Return the (X, Y) coordinate for the center point of the cell that contains the specified text.  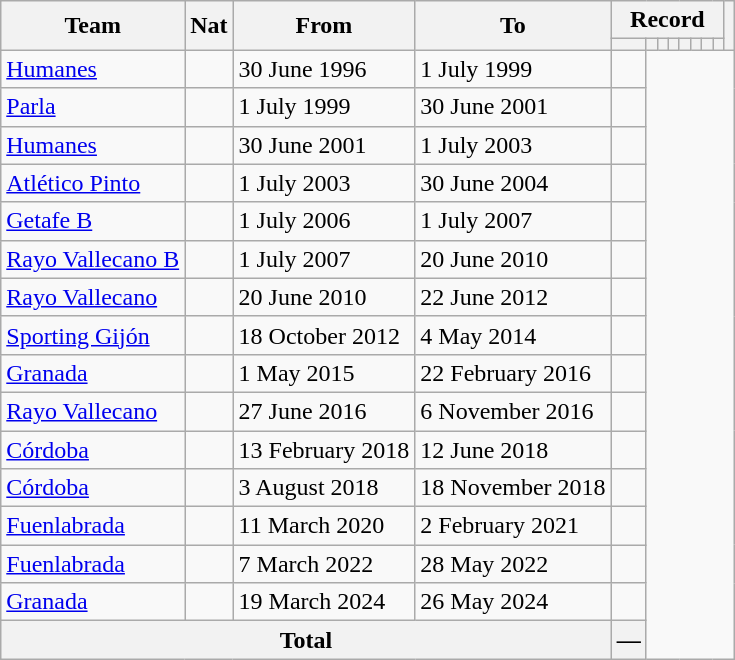
1 May 2015 (324, 373)
30 June 1996 (324, 69)
18 October 2012 (324, 335)
Getafe B (93, 221)
6 November 2016 (513, 411)
4 May 2014 (513, 335)
Rayo Vallecano B (93, 259)
18 November 2018 (513, 488)
Total (306, 640)
28 May 2022 (513, 564)
27 June 2016 (324, 411)
2 February 2021 (513, 526)
To (513, 26)
From (324, 26)
Atlético Pinto (93, 183)
Team (93, 26)
22 February 2016 (513, 373)
— (628, 640)
Record (667, 20)
22 June 2012 (513, 297)
19 March 2024 (324, 602)
Parla (93, 107)
7 March 2022 (324, 564)
3 August 2018 (324, 488)
30 June 2004 (513, 183)
1 July 2006 (324, 221)
Sporting Gijón (93, 335)
12 June 2018 (513, 449)
Nat (209, 26)
11 March 2020 (324, 526)
26 May 2024 (513, 602)
13 February 2018 (324, 449)
